From the cell containing the given text, extract its center point as [x, y] coordinate. 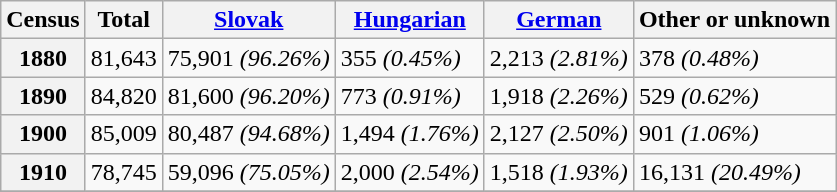
529 (0.62%) [734, 96]
59,096 (75.05%) [248, 172]
1,518 (1.93%) [558, 172]
Census [43, 20]
901 (1.06%) [734, 134]
355 (0.45%) [410, 58]
1880 [43, 58]
378 (0.48%) [734, 58]
Slovak [248, 20]
Total [124, 20]
1890 [43, 96]
85,009 [124, 134]
16,131 (20.49%) [734, 172]
Other or unknown [734, 20]
773 (0.91%) [410, 96]
78,745 [124, 172]
1900 [43, 134]
1910 [43, 172]
1,494 (1.76%) [410, 134]
1,918 (2.26%) [558, 96]
84,820 [124, 96]
2,127 (2.50%) [558, 134]
81,600 (96.20%) [248, 96]
German [558, 20]
2,000 (2.54%) [410, 172]
75,901 (96.26%) [248, 58]
81,643 [124, 58]
Hungarian [410, 20]
80,487 (94.68%) [248, 134]
2,213 (2.81%) [558, 58]
